Extract the (X, Y) coordinate from the center of the cell holding the provided text.  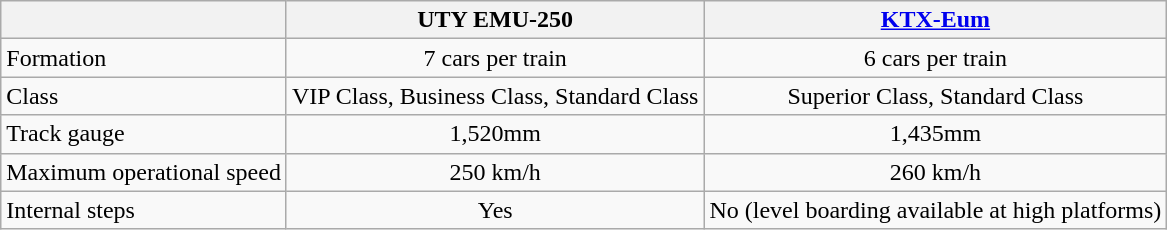
7 cars per train (495, 58)
Formation (144, 58)
Yes (495, 210)
260 km/h (936, 172)
1,520mm (495, 134)
VIP Class, Business Class, Standard Class (495, 96)
6 cars per train (936, 58)
KTX-Eum (936, 20)
Class (144, 96)
Superior Class, Standard Class (936, 96)
1,435mm (936, 134)
Internal steps (144, 210)
Maximum operational speed (144, 172)
250 km/h (495, 172)
UTY EMU-250 (495, 20)
No (level boarding available at high platforms) (936, 210)
Track gauge (144, 134)
